For the text-containing cell, return its midpoint in [X, Y] coordinate format. 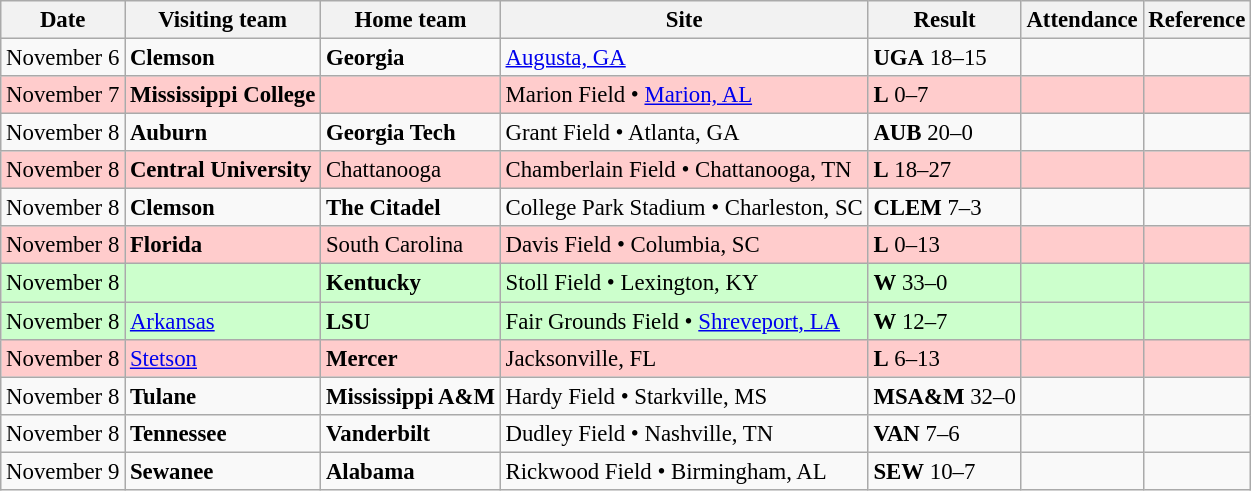
Kentucky [411, 283]
Result [944, 20]
Stoll Field • Lexington, KY [684, 283]
Jacksonville, FL [684, 358]
Mississippi College [223, 95]
Tennessee [223, 433]
South Carolina [411, 245]
Visiting team [223, 20]
Stetson [223, 358]
Hardy Field • Starkville, MS [684, 396]
Home team [411, 20]
CLEM 7–3 [944, 208]
Vanderbilt [411, 433]
Mercer [411, 358]
LSU [411, 321]
Central University [223, 170]
W 33–0 [944, 283]
Date [63, 20]
Chattanooga [411, 170]
Davis Field • Columbia, SC [684, 245]
Grant Field • Atlanta, GA [684, 133]
Mississippi A&M [411, 396]
Fair Grounds Field • Shreveport, LA [684, 321]
Georgia [411, 58]
L 0–13 [944, 245]
L 0–7 [944, 95]
November 9 [63, 471]
L 6–13 [944, 358]
Augusta, GA [684, 58]
Alabama [411, 471]
Reference [1197, 20]
VAN 7–6 [944, 433]
Arkansas [223, 321]
November 6 [63, 58]
W 12–7 [944, 321]
Dudley Field • Nashville, TN [684, 433]
Sewanee [223, 471]
UGA 18–15 [944, 58]
Georgia Tech [411, 133]
Chamberlain Field • Chattanooga, TN [684, 170]
The Citadel [411, 208]
November 7 [63, 95]
AUB 20–0 [944, 133]
Florida [223, 245]
Auburn [223, 133]
Site [684, 20]
SEW 10–7 [944, 471]
Tulane [223, 396]
Marion Field • Marion, AL [684, 95]
MSA&M 32–0 [944, 396]
Attendance [1082, 20]
Rickwood Field • Birmingham, AL [684, 471]
L 18–27 [944, 170]
College Park Stadium • Charleston, SC [684, 208]
